From the cell containing the given text, extract its center point as (X, Y) coordinate. 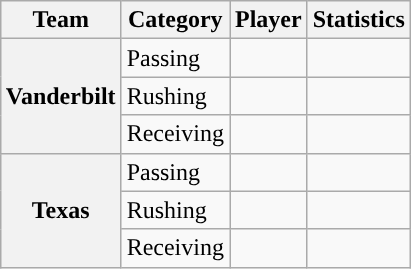
Team (60, 20)
Texas (60, 210)
Category (175, 20)
Statistics (358, 20)
Player (269, 20)
Vanderbilt (60, 96)
